Capture the cell that displays the provided text and extract its (X, Y) central coordinate. 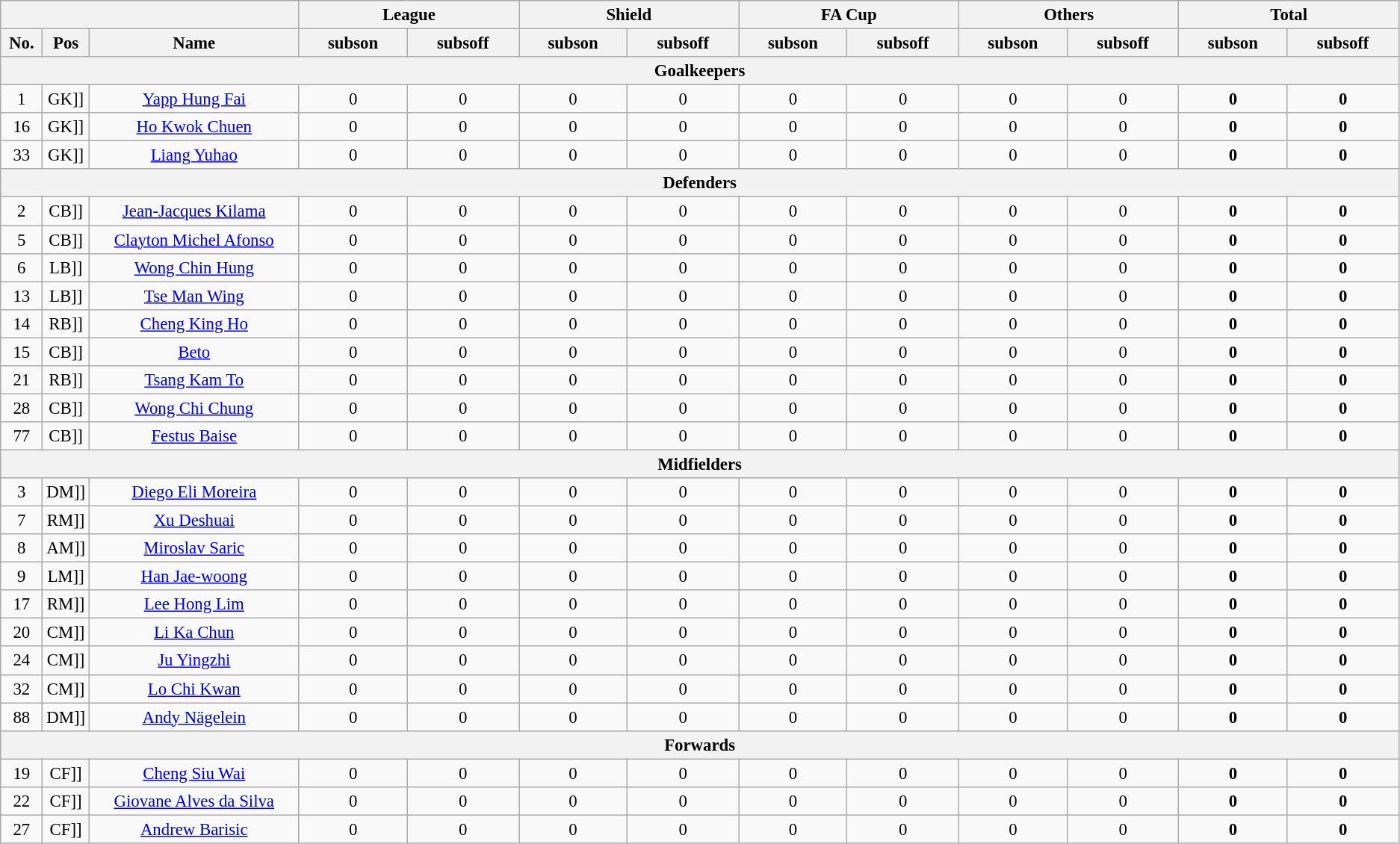
Liang Yuhao (194, 155)
15 (22, 352)
Festus Baise (194, 436)
88 (22, 717)
16 (22, 127)
7 (22, 521)
20 (22, 633)
Pos (66, 43)
1 (22, 99)
19 (22, 773)
32 (22, 689)
27 (22, 829)
Yapp Hung Fai (194, 99)
Tse Man Wing (194, 296)
Beto (194, 352)
Xu Deshuai (194, 521)
Wong Chi Chung (194, 408)
8 (22, 548)
14 (22, 323)
77 (22, 436)
Midfielders (700, 464)
Andy Nägelein (194, 717)
Forwards (700, 745)
Defenders (700, 183)
Andrew Barisic (194, 829)
6 (22, 267)
Ju Yingzhi (194, 661)
Lo Chi Kwan (194, 689)
22 (22, 801)
Others (1068, 15)
13 (22, 296)
Li Ka Chun (194, 633)
24 (22, 661)
LM]] (66, 577)
Ho Kwok Chuen (194, 127)
2 (22, 211)
League (409, 15)
Giovane Alves da Silva (194, 801)
Tsang Kam To (194, 380)
Cheng King Ho (194, 323)
17 (22, 604)
Wong Chin Hung (194, 267)
Cheng Siu Wai (194, 773)
Miroslav Saric (194, 548)
Name (194, 43)
FA Cup (849, 15)
33 (22, 155)
Shield (629, 15)
Goalkeepers (700, 71)
Lee Hong Lim (194, 604)
Clayton Michel Afonso (194, 240)
Han Jae-woong (194, 577)
3 (22, 492)
No. (22, 43)
21 (22, 380)
Jean-Jacques Kilama (194, 211)
Diego Eli Moreira (194, 492)
28 (22, 408)
5 (22, 240)
AM]] (66, 548)
9 (22, 577)
Total (1289, 15)
